Determine the (x, y) coordinate at the center of the cell enclosing the given text.  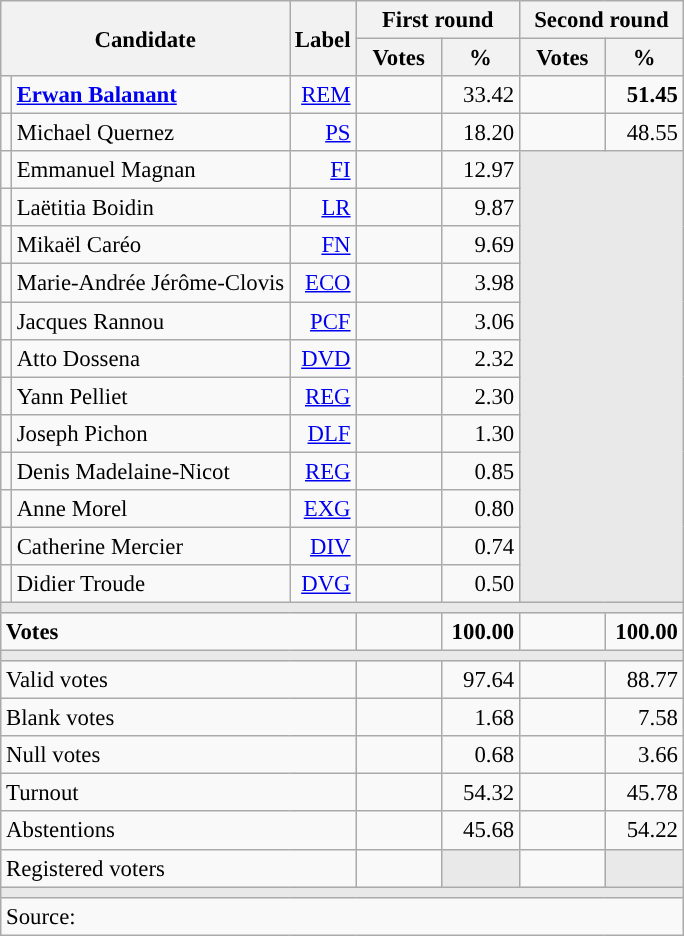
Mikaël Caréo (150, 245)
Jacques Rannou (150, 321)
DIV (323, 546)
2.32 (480, 358)
FI (323, 170)
Anne Morel (150, 509)
Denis Madelaine-Nicot (150, 471)
0.85 (480, 471)
Valid votes (178, 680)
3.66 (644, 755)
Didier Troude (150, 584)
0.50 (480, 584)
Candidate (146, 38)
88.77 (644, 680)
Registered voters (178, 868)
ECO (323, 283)
Yann Pelliet (150, 396)
Erwan Balanant (150, 95)
Marie-Andrée Jérôme-Clovis (150, 283)
51.45 (644, 95)
1.68 (480, 718)
Label (323, 38)
First round (438, 20)
EXG (323, 509)
DLF (323, 433)
45.78 (644, 793)
DVD (323, 358)
1.30 (480, 433)
2.30 (480, 396)
DVG (323, 584)
PCF (323, 321)
48.55 (644, 133)
54.32 (480, 793)
0.74 (480, 546)
Null votes (178, 755)
7.58 (644, 718)
Catherine Mercier (150, 546)
9.69 (480, 245)
Source: (342, 916)
18.20 (480, 133)
3.06 (480, 321)
Turnout (178, 793)
9.87 (480, 208)
3.98 (480, 283)
12.97 (480, 170)
Laëtitia Boidin (150, 208)
0.68 (480, 755)
Blank votes (178, 718)
Second round (602, 20)
Emmanuel Magnan (150, 170)
45.68 (480, 831)
Michael Quernez (150, 133)
Joseph Pichon (150, 433)
REM (323, 95)
54.22 (644, 831)
LR (323, 208)
Atto Dossena (150, 358)
FN (323, 245)
PS (323, 133)
97.64 (480, 680)
Abstentions (178, 831)
33.42 (480, 95)
0.80 (480, 509)
